For the text-containing cell, return its midpoint in (X, Y) coordinate format. 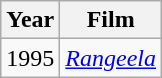
Rangeela (111, 58)
1995 (30, 58)
Year (30, 20)
Film (111, 20)
